For the text-containing cell, return its midpoint in (x, y) coordinate format. 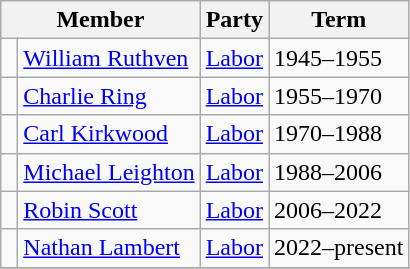
William Ruthven (109, 58)
Robin Scott (109, 210)
1945–1955 (339, 58)
Michael Leighton (109, 172)
1970–1988 (339, 134)
Nathan Lambert (109, 248)
Charlie Ring (109, 96)
1988–2006 (339, 172)
Party (234, 20)
Member (100, 20)
Carl Kirkwood (109, 134)
1955–1970 (339, 96)
Term (339, 20)
2006–2022 (339, 210)
2022–present (339, 248)
